For the text-containing cell, return its midpoint in (X, Y) coordinate format. 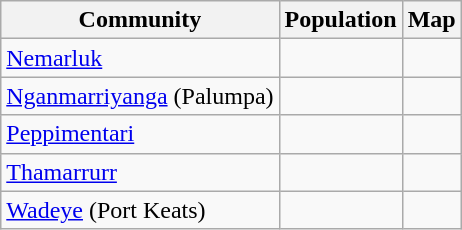
Nganmarriyanga (Palumpa) (140, 96)
Wadeye (Port Keats) (140, 210)
Thamarrurr (140, 172)
Population (340, 20)
Community (140, 20)
Peppimentari (140, 134)
Map (432, 20)
Nemarluk (140, 58)
